Identify which cell holds the provided text, then report its (X, Y) central coordinate. 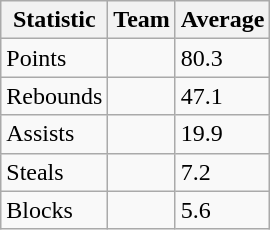
5.6 (222, 210)
7.2 (222, 172)
Rebounds (54, 96)
Team (142, 20)
Average (222, 20)
80.3 (222, 58)
Blocks (54, 210)
Statistic (54, 20)
Steals (54, 172)
Assists (54, 134)
Points (54, 58)
19.9 (222, 134)
47.1 (222, 96)
